Pinpoint the cell where the given text exists, returning its (x, y) midpoint coordinate. 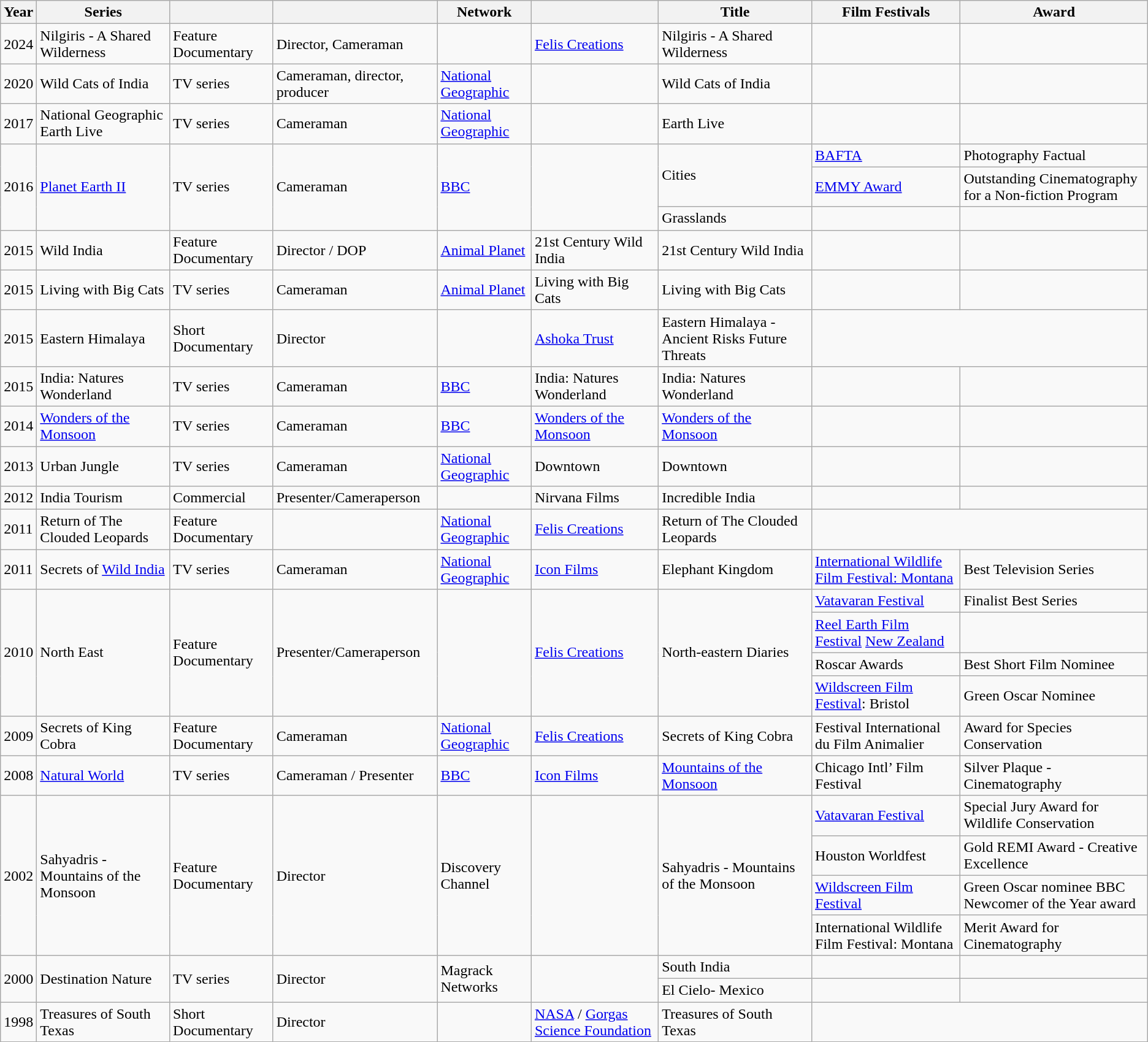
2009 (18, 736)
North-eastern Diaries (735, 653)
Eastern Himalaya - Ancient Risks Future Threats (735, 338)
Outstanding Cinematography for a Non-fiction Program (1054, 186)
Finalist Best Series (1054, 601)
El Cielo- Mexico (735, 990)
South India (735, 967)
India Tourism (103, 498)
NASA / Gorgas Science Foundation (595, 1022)
Series (103, 12)
Reel Earth Film Festival New Zealand (886, 633)
Commercial (222, 498)
Merit Award for Cinematography (1054, 935)
EMMY Award (886, 186)
Secrets of Wild India (103, 569)
Director / DOP (355, 250)
2002 (18, 875)
2000 (18, 978)
Urban Jungle (103, 466)
Ashoka Trust (595, 338)
Houston Worldfest (886, 855)
Cameraman, director, producer (355, 83)
Nirvana Films (595, 498)
Film Festivals (886, 12)
Award (1054, 12)
Discovery Channel (484, 875)
North East (103, 653)
Elephant Kingdom (735, 569)
Photography Factual (1054, 155)
Magrack Networks (484, 978)
2014 (18, 426)
2010 (18, 653)
Grasslands (735, 218)
2016 (18, 186)
2008 (18, 775)
Festival International du Film Animalier (886, 736)
Wildscreen Film Festival: Bristol (886, 695)
Roscar Awards (886, 664)
Green Oscar nominee BBC Newcomer of the Year award (1054, 895)
Best Short Film Nominee (1054, 664)
2020 (18, 83)
Natural World (103, 775)
2013 (18, 466)
Title (735, 12)
Best Television Series (1054, 569)
Wild India (103, 250)
Silver Plaque - Cinematography (1054, 775)
Wildscreen Film Festival (886, 895)
Eastern Himalaya (103, 338)
Gold REMI Award - Creative Excellence (1054, 855)
Network (484, 12)
2012 (18, 498)
Mountains of the Monsoon (735, 775)
Incredible India (735, 498)
Cameraman / Presenter (355, 775)
Chicago Intl’ Film Festival (886, 775)
2017 (18, 124)
1998 (18, 1022)
Destination Nature (103, 978)
Award for Species Conservation (1054, 736)
Green Oscar Nominee (1054, 695)
BAFTA (886, 155)
2024 (18, 44)
Cities (735, 175)
Director, Cameraman (355, 44)
National Geographic Earth Live (103, 124)
Planet Earth II (103, 186)
Special Jury Award for Wildlife Conservation (1054, 816)
Earth Live (735, 124)
Year (18, 12)
